Identify which cell holds the provided text, then report its (X, Y) central coordinate. 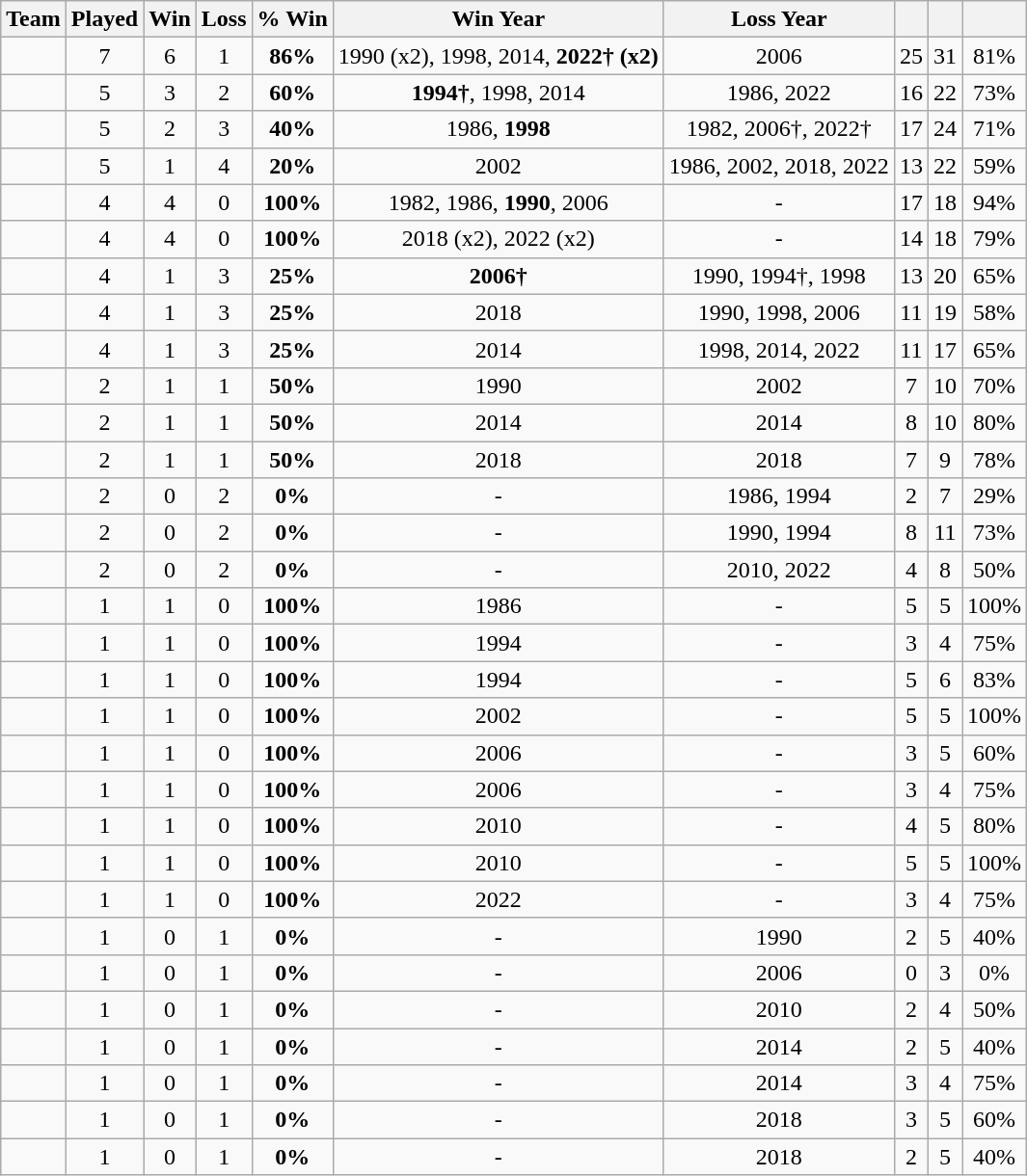
1986, 2002, 2018, 2022 (779, 166)
2010, 2022 (779, 570)
79% (995, 239)
1998, 2014, 2022 (779, 349)
31 (945, 56)
1986, 2022 (779, 93)
24 (945, 129)
2022 (498, 899)
70% (995, 386)
1982, 1986, 1990, 2006 (498, 202)
20 (945, 276)
Win (170, 19)
1982, 2006†, 2022† (779, 129)
9 (945, 460)
29% (995, 496)
1994†, 1998, 2014 (498, 93)
1990, 1994 (779, 533)
1986 (498, 606)
Loss (224, 19)
59% (995, 166)
2018 (x2), 2022 (x2) (498, 239)
58% (995, 312)
1990, 1998, 2006 (779, 312)
86% (292, 56)
1986, 1998 (498, 129)
83% (995, 680)
2006† (498, 276)
14 (910, 239)
94% (995, 202)
Played (104, 19)
19 (945, 312)
81% (995, 56)
78% (995, 460)
20% (292, 166)
Loss Year (779, 19)
Win Year (498, 19)
Team (34, 19)
1990, 1994†, 1998 (779, 276)
% Win (292, 19)
16 (910, 93)
1986, 1994 (779, 496)
1990 (x2), 1998, 2014, 2022† (x2) (498, 56)
25 (910, 56)
71% (995, 129)
